For the text-containing cell, return its midpoint in [X, Y] coordinate format. 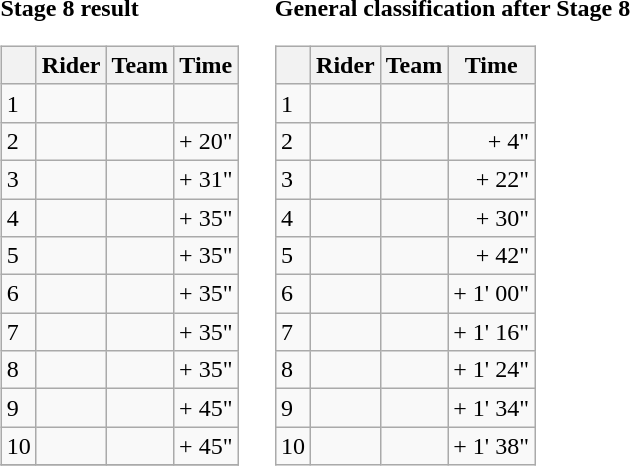
+ 20" [206, 141]
+ 30" [492, 217]
+ 31" [206, 179]
+ 1' 16" [492, 332]
+ 1' 24" [492, 370]
+ 4" [492, 141]
+ 1' 34" [492, 408]
+ 42" [492, 256]
+ 22" [492, 179]
+ 1' 38" [492, 446]
+ 1' 00" [492, 294]
